Pinpoint the cell where the given text exists, returning its (x, y) midpoint coordinate. 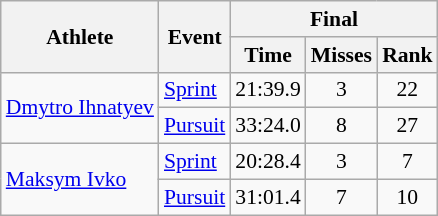
20:28.4 (268, 162)
Dmytro Ihnatyev (80, 108)
33:24.0 (268, 126)
Time (268, 55)
22 (408, 90)
8 (342, 126)
Rank (408, 55)
31:01.4 (268, 197)
Event (194, 36)
Athlete (80, 36)
21:39.9 (268, 90)
Final (334, 19)
27 (408, 126)
10 (408, 197)
Misses (342, 55)
Maksym Ivko (80, 180)
